Pinpoint the cell where the given text exists, returning its (x, y) midpoint coordinate. 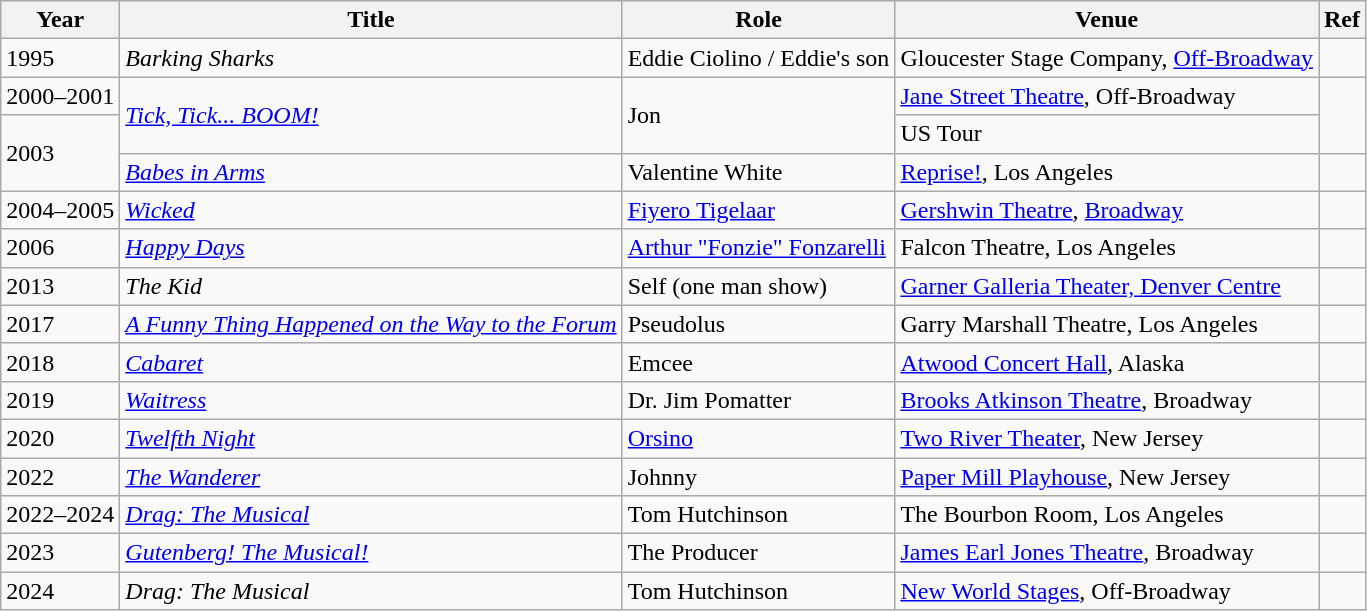
Falcon Theatre, Los Angeles (1107, 248)
The Bourbon Room, Los Angeles (1107, 515)
Two River Theater, New Jersey (1107, 438)
Cabaret (371, 362)
2017 (60, 324)
The Producer (758, 553)
Venue (1107, 20)
Self (one man show) (758, 286)
Paper Mill Playhouse, New Jersey (1107, 477)
Happy Days (371, 248)
Wicked (371, 210)
Johnny (758, 477)
2020 (60, 438)
US Tour (1107, 134)
2003 (60, 153)
Gloucester Stage Company, Off-Broadway (1107, 58)
1995 (60, 58)
Emcee (758, 362)
2006 (60, 248)
New World Stages, Off-Broadway (1107, 591)
Brooks Atkinson Theatre, Broadway (1107, 400)
Arthur "Fonzie" Fonzarelli (758, 248)
Eddie Ciolino / Eddie's son (758, 58)
Gershwin Theatre, Broadway (1107, 210)
2022 (60, 477)
Garner Galleria Theater, Denver Centre (1107, 286)
2023 (60, 553)
Barking Sharks (371, 58)
Waitress (371, 400)
Pseudolus (758, 324)
Year (60, 20)
Twelfth Night (371, 438)
2004–2005 (60, 210)
Garry Marshall Theatre, Los Angeles (1107, 324)
Ref (1342, 20)
Orsino (758, 438)
Atwood Concert Hall, Alaska (1107, 362)
Title (371, 20)
2022–2024 (60, 515)
Gutenberg! The Musical! (371, 553)
2000–2001 (60, 96)
The Kid (371, 286)
Fiyero Tigelaar (758, 210)
2024 (60, 591)
James Earl Jones Theatre, Broadway (1107, 553)
Valentine White (758, 172)
2013 (60, 286)
Jane Street Theatre, Off-Broadway (1107, 96)
Reprise!, Los Angeles (1107, 172)
2018 (60, 362)
Tick, Tick... BOOM! (371, 115)
Jon (758, 115)
The Wanderer (371, 477)
Role (758, 20)
Dr. Jim Pomatter (758, 400)
A Funny Thing Happened on the Way to the Forum (371, 324)
2019 (60, 400)
Babes in Arms (371, 172)
